Search for the cell housing the specified text and yield its [x, y] center coordinate. 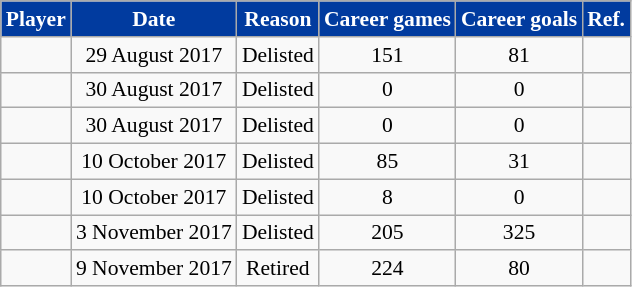
Career games [388, 19]
Ref. [606, 19]
85 [388, 162]
Career goals [519, 19]
151 [388, 55]
29 August 2017 [154, 55]
205 [388, 233]
81 [519, 55]
Reason [278, 19]
Date [154, 19]
80 [519, 269]
31 [519, 162]
Retired [278, 269]
Player [36, 19]
9 November 2017 [154, 269]
325 [519, 233]
8 [388, 197]
3 November 2017 [154, 233]
224 [388, 269]
